Extract the [x, y] coordinate from the center of the cell holding the provided text.  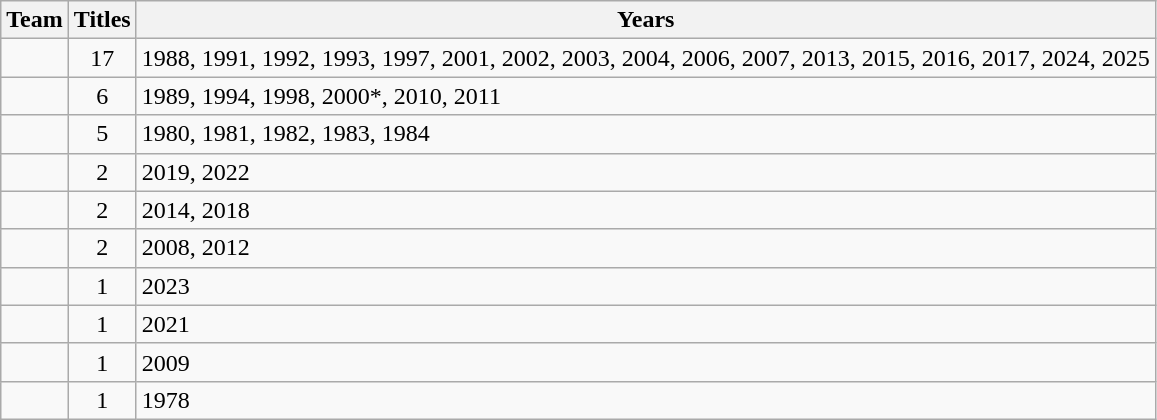
2023 [646, 286]
2009 [646, 362]
2021 [646, 324]
Years [646, 20]
Titles [102, 20]
6 [102, 96]
17 [102, 58]
2019, 2022 [646, 172]
Team [35, 20]
1978 [646, 400]
1989, 1994, 1998, 2000*, 2010, 2011 [646, 96]
1988, 1991, 1992, 1993, 1997, 2001, 2002, 2003, 2004, 2006, 2007, 2013, 2015, 2016, 2017, 2024, 2025 [646, 58]
2008, 2012 [646, 248]
1980, 1981, 1982, 1983, 1984 [646, 134]
2014, 2018 [646, 210]
5 [102, 134]
